Search for the cell housing the specified text and yield its [x, y] center coordinate. 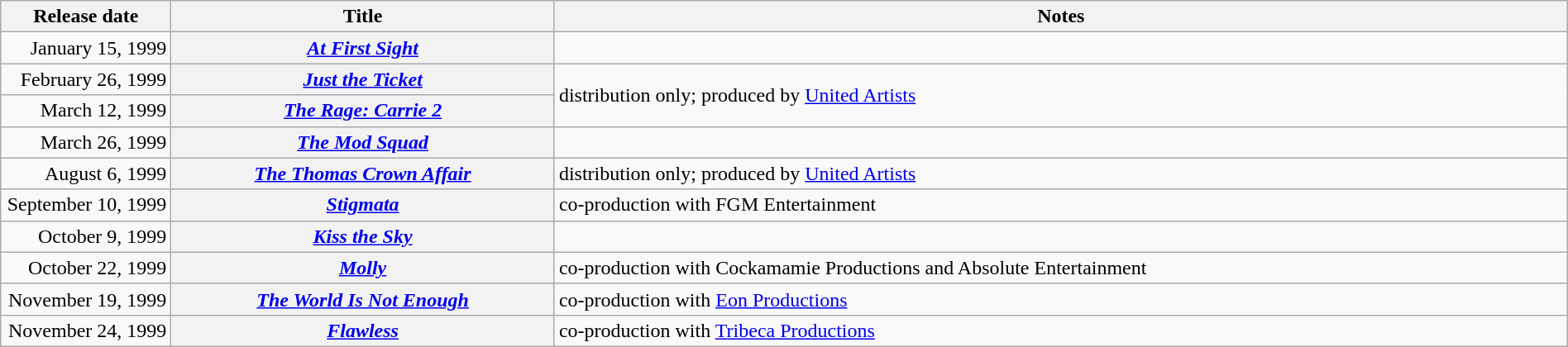
Title [363, 17]
September 10, 1999 [86, 205]
co-production with Eon Productions [1060, 299]
October 9, 1999 [86, 236]
co-production with FGM Entertainment [1060, 205]
January 15, 1999 [86, 48]
co-production with Tribeca Productions [1060, 330]
The Rage: Carrie 2 [363, 111]
Just the Ticket [363, 79]
November 24, 1999 [86, 330]
Kiss the Sky [363, 236]
co-production with Cockamamie Productions and Absolute Entertainment [1060, 268]
Stigmata [363, 205]
The World Is Not Enough [363, 299]
The Thomas Crown Affair [363, 173]
November 19, 1999 [86, 299]
October 22, 1999 [86, 268]
The Mod Squad [363, 142]
August 6, 1999 [86, 173]
Notes [1060, 17]
Release date [86, 17]
February 26, 1999 [86, 79]
At First Sight [363, 48]
March 12, 1999 [86, 111]
Molly [363, 268]
March 26, 1999 [86, 142]
Flawless [363, 330]
